Search for the cell housing the specified text and yield its (x, y) center coordinate. 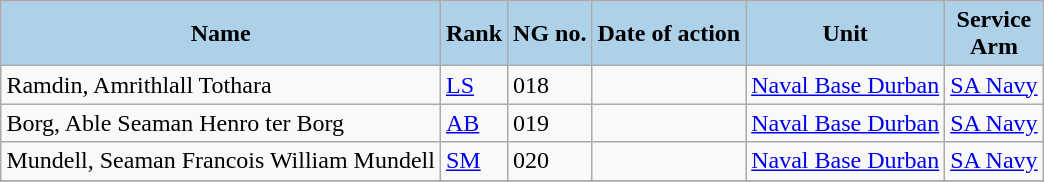
020 (550, 161)
ServiceArm (994, 34)
Unit (846, 34)
NG no. (550, 34)
Ramdin, Amrithlall Tothara (221, 85)
019 (550, 123)
AB (474, 123)
Borg, Able Seaman Henro ter Borg (221, 123)
018 (550, 85)
LS (474, 85)
SM (474, 161)
Name (221, 34)
Rank (474, 34)
Date of action (669, 34)
Mundell, Seaman Francois William Mundell (221, 161)
